Scan for the cell matching the given text and deliver its (X, Y) coordinate at center. 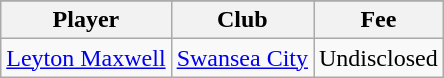
Undisclosed (379, 58)
Player (86, 20)
Swansea City (242, 58)
Leyton Maxwell (86, 58)
Fee (379, 20)
Club (242, 20)
